Return [x, y] of the center of cell containing provided text 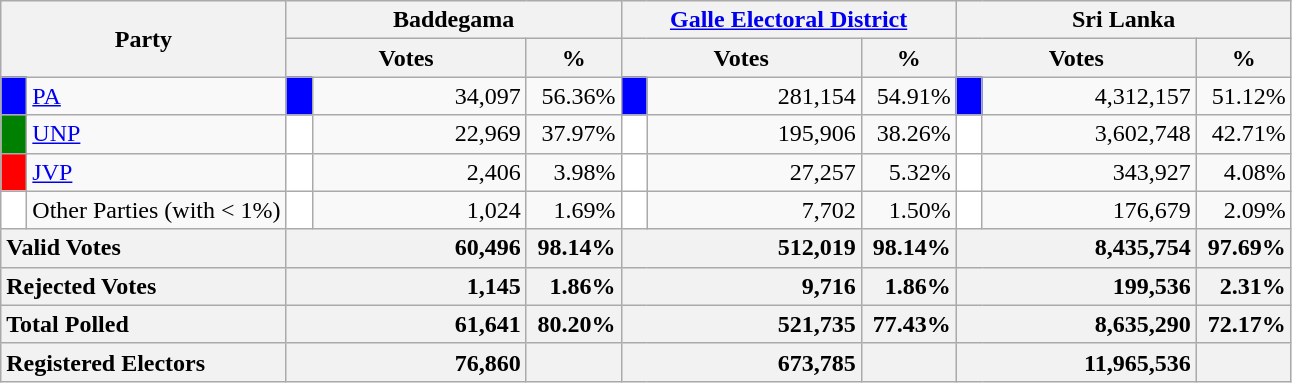
Registered Electors [144, 362]
2.31% [1244, 286]
1,024 [419, 210]
76,860 [406, 362]
Party [144, 39]
199,536 [1076, 286]
1,145 [406, 286]
22,969 [419, 134]
Sri Lanka [1124, 20]
673,785 [741, 362]
343,927 [1089, 172]
7,702 [754, 210]
60,496 [406, 248]
97.69% [1244, 248]
3.98% [574, 172]
PA [156, 96]
1.50% [908, 210]
61,641 [406, 324]
38.26% [908, 134]
4,312,157 [1089, 96]
80.20% [574, 324]
2.09% [1244, 210]
521,735 [741, 324]
56.36% [574, 96]
3,602,748 [1089, 134]
2,406 [419, 172]
Total Polled [144, 324]
51.12% [1244, 96]
5.32% [908, 172]
1.69% [574, 210]
Baddegama [454, 20]
4.08% [1244, 172]
281,154 [754, 96]
JVP [156, 172]
176,679 [1089, 210]
72.17% [1244, 324]
195,906 [754, 134]
Valid Votes [144, 248]
34,097 [419, 96]
8,635,290 [1076, 324]
77.43% [908, 324]
9,716 [741, 286]
512,019 [741, 248]
42.71% [1244, 134]
UNP [156, 134]
27,257 [754, 172]
Galle Electoral District [788, 20]
Other Parties (with < 1%) [156, 210]
8,435,754 [1076, 248]
11,965,536 [1076, 362]
Rejected Votes [144, 286]
54.91% [908, 96]
37.97% [574, 134]
